Find where the given text appears and provide that cell's center as [x, y] coordinate. 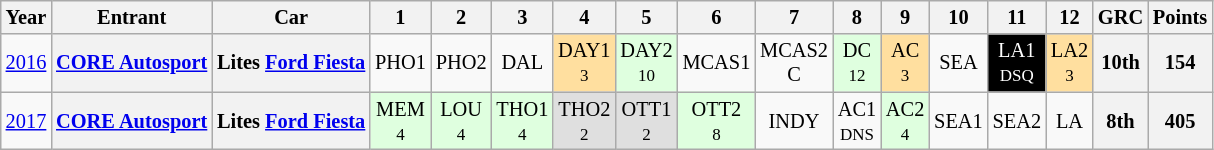
2016 [26, 63]
DC12 [857, 63]
Car [291, 17]
INDY [794, 121]
LA [1070, 121]
154 [1180, 63]
THO14 [522, 121]
THO22 [584, 121]
OTT12 [646, 121]
Entrant [132, 17]
Points [1180, 17]
LA23 [1070, 63]
LA1DSQ [1017, 63]
4 [584, 17]
MCAS2C [794, 63]
OTT28 [717, 121]
SEA2 [1017, 121]
PHO1 [400, 63]
AC24 [905, 121]
AC1DNS [857, 121]
11 [1017, 17]
9 [905, 17]
1 [400, 17]
10th [1120, 63]
SEA1 [958, 121]
6 [717, 17]
7 [794, 17]
DAL [522, 63]
DAY13 [584, 63]
Year [26, 17]
GRC [1120, 17]
8 [857, 17]
12 [1070, 17]
SEA [958, 63]
405 [1180, 121]
2017 [26, 121]
DAY210 [646, 63]
LOU4 [462, 121]
MEM4 [400, 121]
AC3 [905, 63]
8th [1120, 121]
3 [522, 17]
MCAS1 [717, 63]
5 [646, 17]
2 [462, 17]
PHO2 [462, 63]
10 [958, 17]
